Locate the cell with the specified text and output its (X, Y) center coordinate. 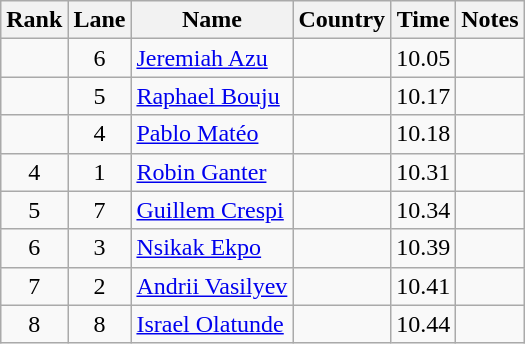
10.41 (424, 286)
Guillem Crespi (212, 210)
10.39 (424, 248)
10.05 (424, 58)
Nsikak Ekpo (212, 248)
Andrii Vasilyev (212, 286)
Raphael Bouju (212, 96)
10.18 (424, 134)
10.44 (424, 324)
Israel Olatunde (212, 324)
Country (342, 20)
2 (100, 286)
Jeremiah Azu (212, 58)
1 (100, 172)
10.31 (424, 172)
Lane (100, 20)
Robin Ganter (212, 172)
Notes (490, 20)
10.34 (424, 210)
Time (424, 20)
Name (212, 20)
Pablo Matéo (212, 134)
Rank (34, 20)
3 (100, 248)
10.17 (424, 96)
